Search for the cell housing the specified text and yield its (X, Y) center coordinate. 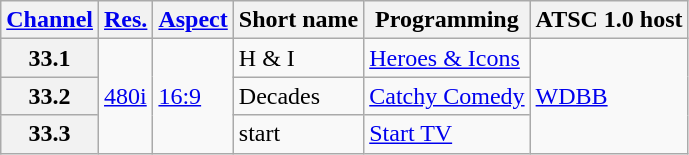
Res. (126, 20)
Short name (298, 20)
H & I (298, 58)
Aspect (193, 20)
16:9 (193, 96)
Heroes & Icons (447, 58)
480i (126, 96)
Start TV (447, 134)
33.2 (50, 96)
Programming (447, 20)
33.3 (50, 134)
WDBB (609, 96)
ATSC 1.0 host (609, 20)
33.1 (50, 58)
Channel (50, 20)
Decades (298, 96)
Catchy Comedy (447, 96)
start (298, 134)
